Locate the cell with the specified text and output its [X, Y] center coordinate. 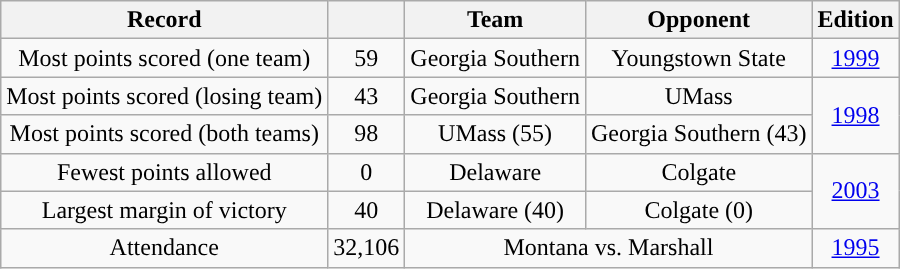
Fewest points allowed [164, 172]
Largest margin of victory [164, 210]
Edition [856, 20]
98 [366, 134]
Delaware [496, 172]
Colgate [698, 172]
UMass [698, 96]
59 [366, 58]
1999 [856, 58]
Team [496, 20]
1995 [856, 248]
1998 [856, 115]
Attendance [164, 248]
UMass (55) [496, 134]
Most points scored (losing team) [164, 96]
32,106 [366, 248]
Delaware (40) [496, 210]
Most points scored (one team) [164, 58]
43 [366, 96]
0 [366, 172]
Opponent [698, 20]
Most points scored (both teams) [164, 134]
2003 [856, 191]
Record [164, 20]
Georgia Southern (43) [698, 134]
Colgate (0) [698, 210]
Youngstown State [698, 58]
Montana vs. Marshall [608, 248]
40 [366, 210]
